Identify which cell holds the provided text, then report its (x, y) central coordinate. 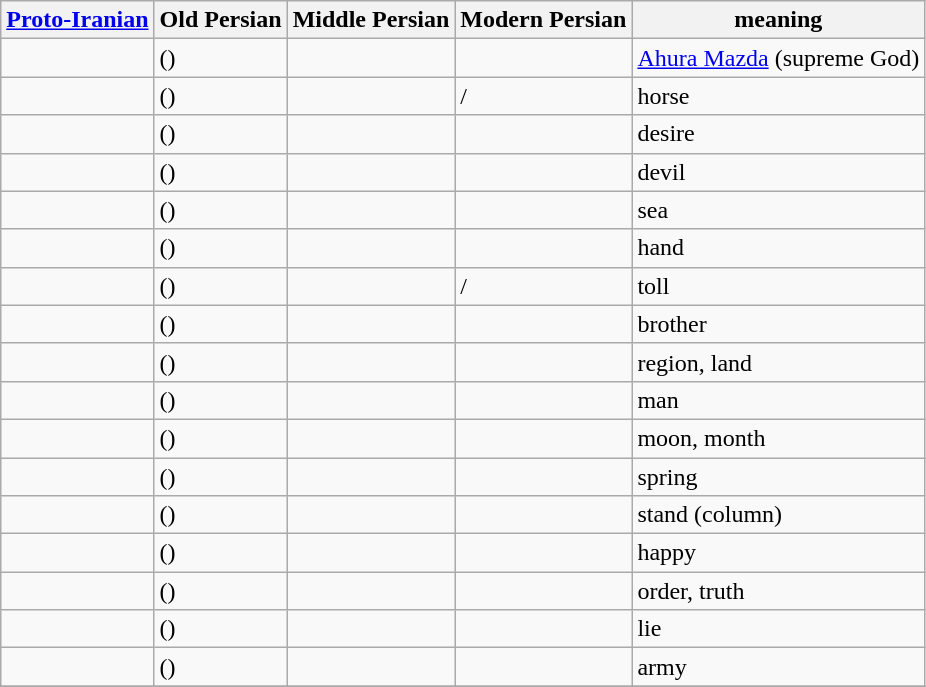
sea (778, 210)
Old Persian (220, 20)
Modern Persian (544, 20)
stand (column) (778, 515)
devil (778, 172)
horse (778, 96)
Ahura Mazda (supreme God) (778, 58)
region, land (778, 362)
Proto-Iranian (78, 20)
lie (778, 629)
desire (778, 134)
toll (778, 286)
order, truth (778, 591)
hand (778, 248)
man (778, 400)
brother (778, 324)
moon, month (778, 438)
meaning (778, 20)
spring (778, 477)
happy (778, 553)
army (778, 667)
Middle Persian (371, 20)
